Locate the cell with the specified text and output its [x, y] center coordinate. 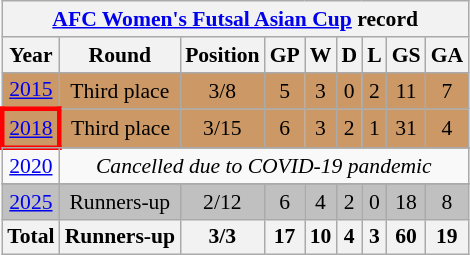
Cancelled due to COVID-19 pandemic [264, 166]
GP [285, 55]
Total [30, 237]
1 [374, 130]
Year [30, 55]
3/8 [222, 90]
5 [285, 90]
2018 [30, 130]
18 [406, 202]
19 [448, 237]
2015 [30, 90]
2020 [30, 166]
Position [222, 55]
L [374, 55]
2025 [30, 202]
GS [406, 55]
D [349, 55]
3/3 [222, 237]
GA [448, 55]
AFC Women's Futsal Asian Cup record [235, 19]
11 [406, 90]
10 [321, 237]
17 [285, 237]
2/12 [222, 202]
60 [406, 237]
3/15 [222, 130]
7 [448, 90]
31 [406, 130]
W [321, 55]
Round [120, 55]
8 [448, 202]
